Return the [X, Y] coordinate for the center point of the cell that contains the specified text.  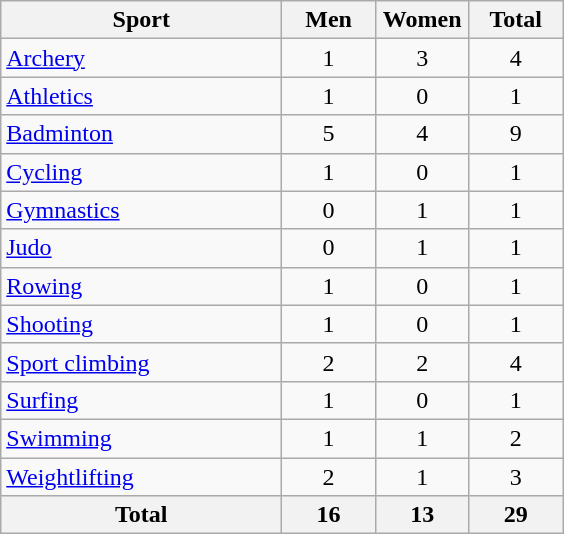
16 [329, 515]
13 [422, 515]
29 [516, 515]
Sport climbing [142, 362]
9 [516, 134]
Sport [142, 20]
Cycling [142, 172]
Swimming [142, 438]
Archery [142, 58]
5 [329, 134]
Badminton [142, 134]
Rowing [142, 286]
Gymnastics [142, 210]
Weightlifting [142, 477]
Judo [142, 248]
Men [329, 20]
Surfing [142, 400]
Shooting [142, 324]
Athletics [142, 96]
Women [422, 20]
